Return the [x, y] coordinate for the center point of the cell that contains the specified text.  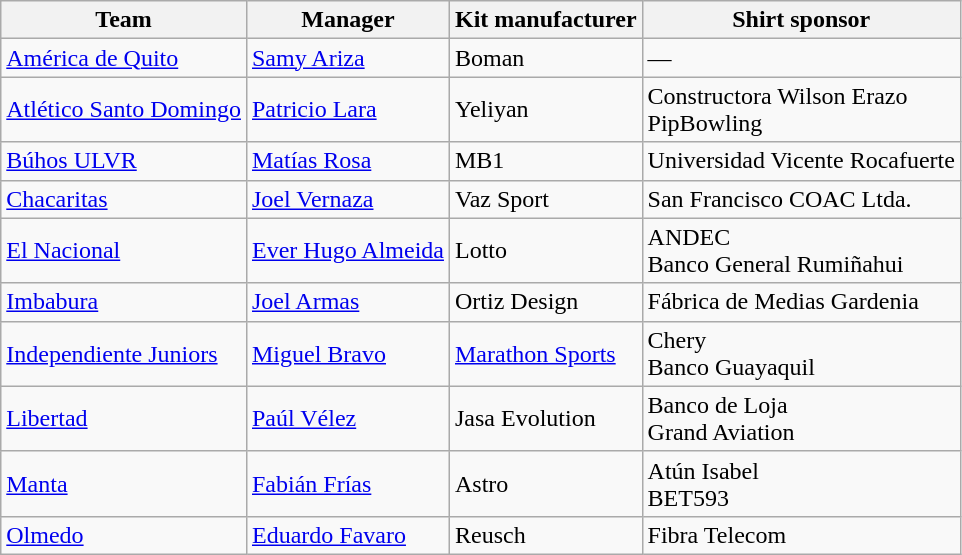
— [801, 58]
Ortiz Design [546, 302]
Olmedo [124, 535]
Patricio Lara [348, 110]
América de Quito [124, 58]
Joel Armas [348, 302]
Eduardo Favaro [348, 535]
Reusch [546, 535]
Fabián Frías [348, 484]
Búhos ULVR [124, 161]
Marathon Sports [546, 354]
Yeliyan [546, 110]
Fábrica de Medias Gardenia [801, 302]
Fibra Telecom [801, 535]
Astro [546, 484]
Boman [546, 58]
El Nacional [124, 250]
ANDECBanco General Rumiñahui [801, 250]
Independiente Juniors [124, 354]
Kit manufacturer [546, 20]
Miguel Bravo [348, 354]
Chacaritas [124, 199]
CheryBanco Guayaquil [801, 354]
Constructora Wilson ErazoPipBowling [801, 110]
Universidad Vicente Rocafuerte [801, 161]
Joel Vernaza [348, 199]
Atún IsabelBET593 [801, 484]
Samy Ariza [348, 58]
Ever Hugo Almeida [348, 250]
San Francisco COAC Ltda. [801, 199]
Matías Rosa [348, 161]
Jasa Evolution [546, 418]
Libertad [124, 418]
Manta [124, 484]
Banco de LojaGrand Aviation [801, 418]
Imbabura [124, 302]
Vaz Sport [546, 199]
Manager [348, 20]
Team [124, 20]
MB1 [546, 161]
Paúl Vélez [348, 418]
Lotto [546, 250]
Atlético Santo Domingo [124, 110]
Shirt sponsor [801, 20]
